Find where the given text appears and provide that cell's center as (X, Y) coordinate. 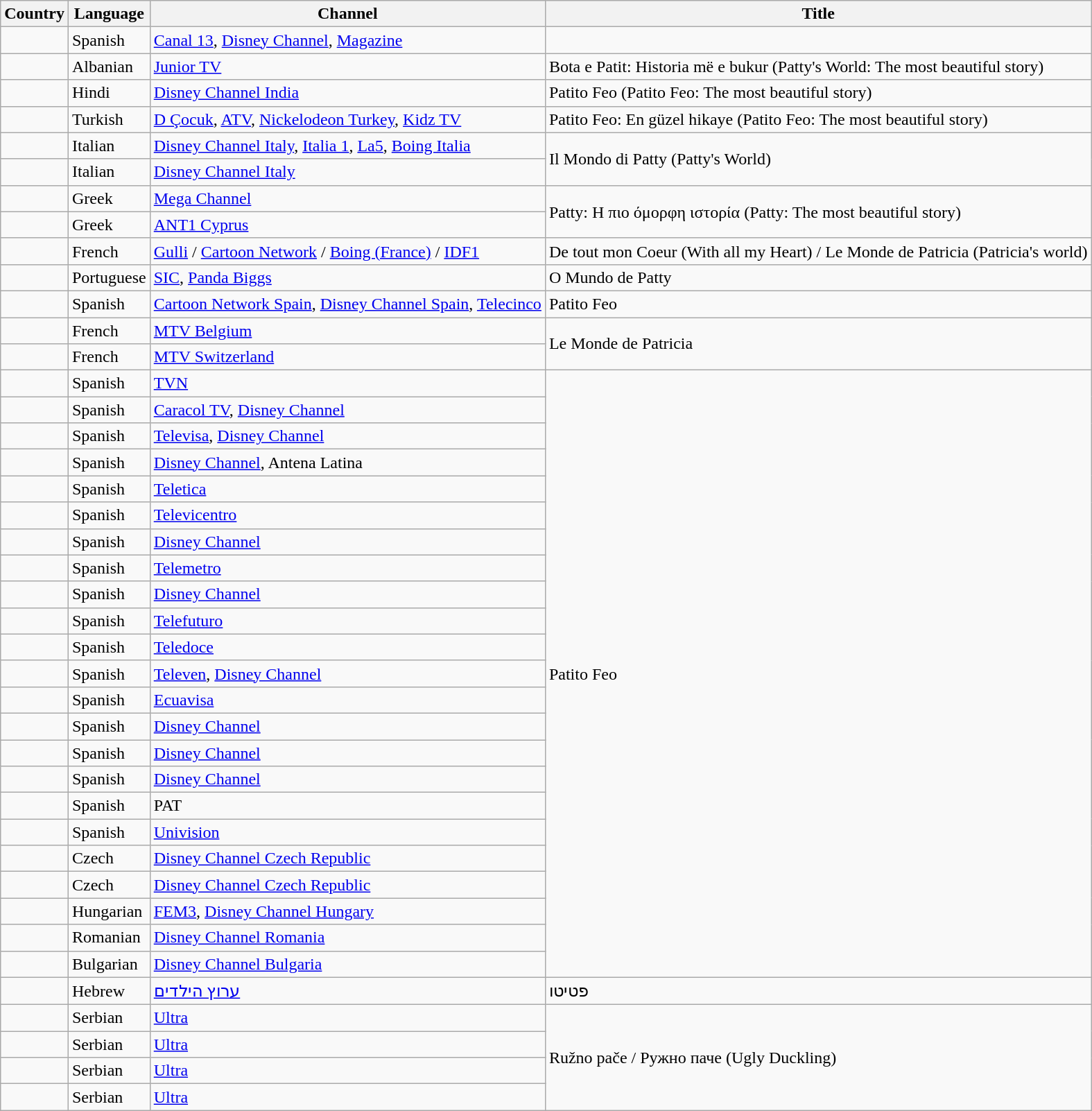
Le Monde de Patricia (818, 344)
Junior TV (347, 67)
Bota e Patit: Historia më e bukur (Patty's World: The most beautiful story) (818, 67)
Disney Channel India (347, 93)
Disney Channel Bulgaria (347, 964)
Mega Channel (347, 198)
Country (35, 14)
MTV Switzerland (347, 357)
Disney Channel Italy (347, 172)
PAT (347, 806)
Language (109, 14)
Caracol TV, Disney Channel (347, 410)
Disney Channel Romania (347, 938)
SIC, Panda Biggs (347, 277)
Televicentro (347, 515)
Disney Channel Italy, Italia 1, La5, Boing Italia (347, 146)
D Çocuk, ATV, Nickelodeon Turkey, Kidz TV (347, 119)
Albanian (109, 67)
Hebrew (109, 991)
Title (818, 14)
Patty: Η πιο όμορφη ιστορία (Patty: The most beautiful story) (818, 212)
Ružno pače / Ружно паче (Ugly Duckling) (818, 1058)
Telefuturo (347, 621)
Romanian (109, 938)
Teledoce (347, 647)
Portuguese (109, 277)
FEM3, Disney Channel Hungary (347, 911)
Bulgarian (109, 964)
Patito Feo: En güzel hikaye (Patito Feo: The most beautiful story) (818, 119)
ערוץ הילדים (347, 991)
Univision (347, 832)
TVN (347, 384)
O Mundo de Patty (818, 277)
Turkish (109, 119)
Gulli / Cartoon Network / Boing (France) / IDF1 (347, 251)
Televen, Disney Channel (347, 673)
Televisa, Disney Channel (347, 436)
Ecuavisa (347, 700)
Telemetro (347, 568)
Canal 13, Disney Channel, Magazine (347, 40)
Hungarian (109, 911)
Hindi (109, 93)
Patito Feo (Patito Feo: The most beautiful story) (818, 93)
MTV Belgium (347, 331)
ANT1 Cyprus (347, 225)
De tout mon Coeur (With all my Heart) / Le Monde de Patricia (Patricia's world) (818, 251)
Cartoon Network Spain, Disney Channel Spain, Telecinco (347, 304)
Channel (347, 14)
Teletica (347, 489)
Il Mondo di Patty (Patty's World) (818, 159)
פטיטו (818, 991)
Disney Channel, Antena Latina (347, 463)
